Extract the [X, Y] coordinate from the center of the cell holding the provided text.  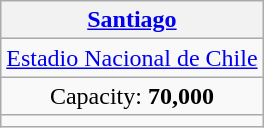
Santiago [132, 20]
Estadio Nacional de Chile [132, 58]
Capacity: 70,000 [132, 96]
